Pinpoint the cell where the given text exists, returning its [x, y] midpoint coordinate. 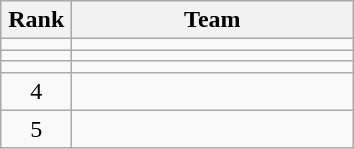
Rank [36, 20]
Team [212, 20]
5 [36, 129]
4 [36, 91]
